Extract the [x, y] coordinate from the center of the cell holding the provided text.  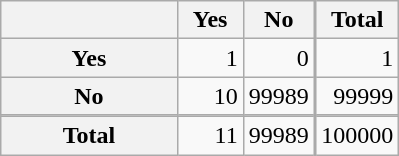
99999 [358, 96]
0 [278, 58]
10 [210, 96]
11 [210, 135]
100000 [358, 135]
